Detect which cell encompasses the target text, then output its [X, Y] center coordinate. 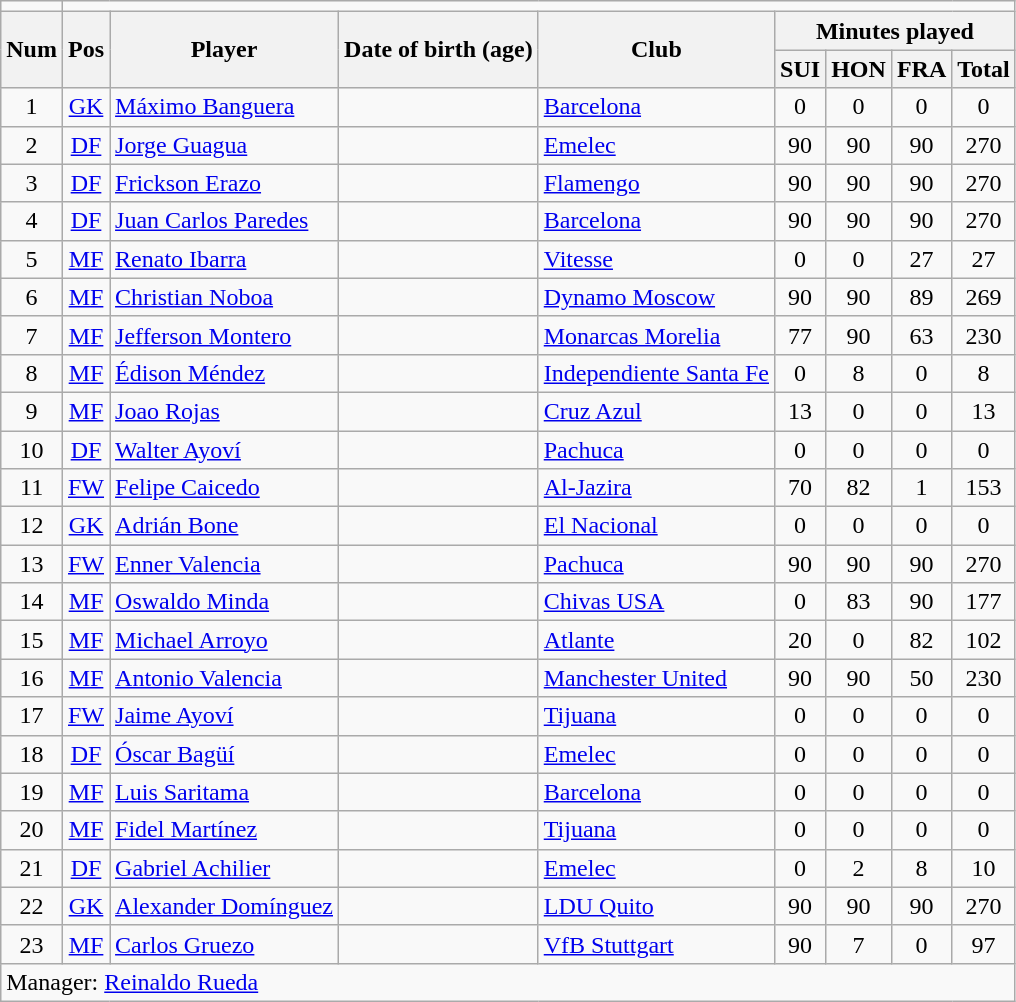
Fidel Martínez [224, 830]
Atlante [656, 640]
21 [32, 868]
Pos [86, 50]
22 [32, 906]
Antonio Valencia [224, 678]
17 [32, 716]
5 [32, 259]
Walter Ayoví [224, 449]
Carlos Gruezo [224, 944]
Player [224, 50]
153 [984, 488]
Frickson Erazo [224, 183]
Joao Rojas [224, 411]
63 [921, 335]
Oswaldo Minda [224, 602]
Dynamo Moscow [656, 297]
102 [984, 640]
97 [984, 944]
11 [32, 488]
Luis Saritama [224, 792]
12 [32, 526]
Manchester United [656, 678]
LDU Quito [656, 906]
Gabriel Achilier [224, 868]
70 [800, 488]
Michael Arroyo [224, 640]
Renato Ibarra [224, 259]
15 [32, 640]
Jefferson Montero [224, 335]
FRA [921, 69]
Jorge Guagua [224, 145]
Juan Carlos Paredes [224, 221]
77 [800, 335]
23 [32, 944]
Chivas USA [656, 602]
4 [32, 221]
Date of birth (age) [439, 50]
177 [984, 602]
Al-Jazira [656, 488]
3 [32, 183]
14 [32, 602]
HON [859, 69]
Monarcas Morelia [656, 335]
50 [921, 678]
19 [32, 792]
VfB Stuttgart [656, 944]
9 [32, 411]
Jaime Ayoví [224, 716]
Flamengo [656, 183]
89 [921, 297]
269 [984, 297]
SUI [800, 69]
Vitesse [656, 259]
Manager: Reinaldo Rueda [508, 982]
18 [32, 754]
Édison Méndez [224, 373]
6 [32, 297]
16 [32, 678]
Total [984, 69]
Christian Noboa [224, 297]
Minutes played [896, 31]
Enner Valencia [224, 564]
Cruz Azul [656, 411]
Alexander Domínguez [224, 906]
Felipe Caicedo [224, 488]
Adrián Bone [224, 526]
Independiente Santa Fe [656, 373]
Óscar Bagüí [224, 754]
Club [656, 50]
Num [32, 50]
83 [859, 602]
Máximo Banguera [224, 107]
El Nacional [656, 526]
